Find where the given text appears and provide that cell's center as (x, y) coordinate. 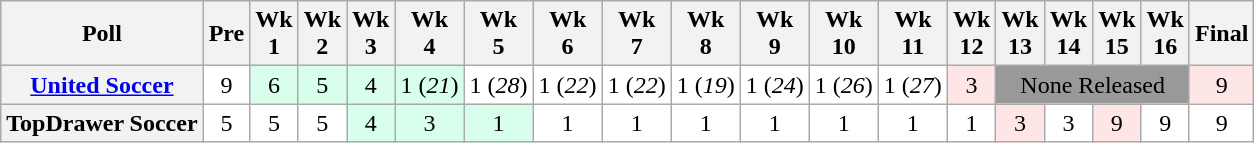
TopDrawer Soccer (102, 123)
1 (28) (498, 85)
Poll (102, 34)
Wk3 (371, 34)
None Released (1093, 85)
Wk10 (844, 34)
6 (274, 85)
Wk15 (1117, 34)
United Soccer (102, 85)
Wk9 (774, 34)
Wk16 (1165, 34)
Wk12 (971, 34)
Pre (226, 34)
1 (21) (430, 85)
Wk2 (322, 34)
Wk8 (706, 34)
Final (1221, 34)
Wk7 (636, 34)
Wk14 (1068, 34)
1 (19) (706, 85)
Wk1 (274, 34)
Wk5 (498, 34)
1 (26) (844, 85)
Wk4 (430, 34)
Wk11 (912, 34)
Wk6 (568, 34)
1 (24) (774, 85)
Wk13 (1020, 34)
1 (27) (912, 85)
